Identify which cell holds the provided text, then report its (x, y) central coordinate. 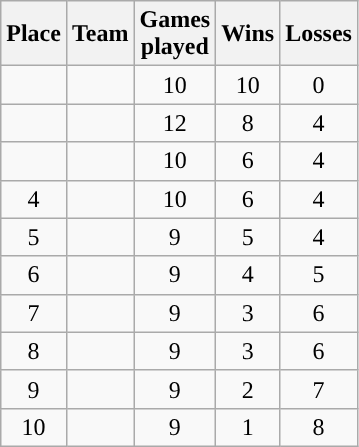
2 (248, 389)
Place (34, 34)
Wins (248, 34)
Gamesplayed (175, 34)
Team (100, 34)
0 (319, 85)
1 (248, 427)
Losses (319, 34)
12 (175, 123)
